Search for the cell housing the specified text and yield its (X, Y) center coordinate. 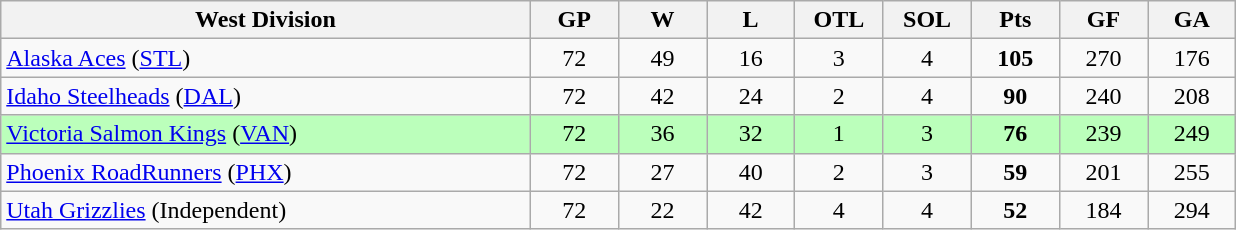
239 (1103, 134)
1 (839, 134)
201 (1103, 172)
Alaska Aces (STL) (266, 58)
49 (662, 58)
184 (1103, 210)
208 (1192, 96)
OTL (839, 20)
Utah Grizzlies (Independent) (266, 210)
105 (1015, 58)
16 (751, 58)
90 (1015, 96)
240 (1103, 96)
Pts (1015, 20)
24 (751, 96)
L (751, 20)
22 (662, 210)
GA (1192, 20)
GF (1103, 20)
W (662, 20)
255 (1192, 172)
Phoenix RoadRunners (PHX) (266, 172)
176 (1192, 58)
52 (1015, 210)
32 (751, 134)
36 (662, 134)
294 (1192, 210)
249 (1192, 134)
59 (1015, 172)
Victoria Salmon Kings (VAN) (266, 134)
GP (574, 20)
76 (1015, 134)
270 (1103, 58)
27 (662, 172)
Idaho Steelheads (DAL) (266, 96)
West Division (266, 20)
SOL (927, 20)
40 (751, 172)
